Search for the cell housing the specified text and yield its (X, Y) center coordinate. 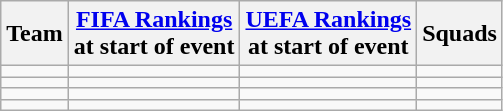
FIFA Rankingsat start of event (154, 34)
UEFA Rankingsat start of event (328, 34)
Team (35, 34)
Squads (460, 34)
